Pinpoint the cell where the given text exists, returning its (x, y) midpoint coordinate. 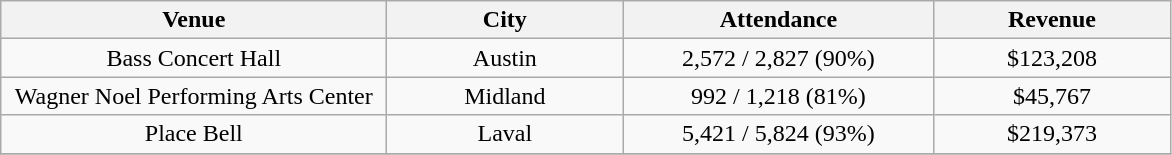
Place Bell (194, 134)
2,572 / 2,827 (90%) (778, 58)
Attendance (778, 20)
$219,373 (1052, 134)
Bass Concert Hall (194, 58)
Revenue (1052, 20)
Austin (505, 58)
Wagner Noel Performing Arts Center (194, 96)
Venue (194, 20)
5,421 / 5,824 (93%) (778, 134)
992 / 1,218 (81%) (778, 96)
Midland (505, 96)
Laval (505, 134)
$45,767 (1052, 96)
City (505, 20)
$123,208 (1052, 58)
